Detect which cell encompasses the target text, then output its (X, Y) center coordinate. 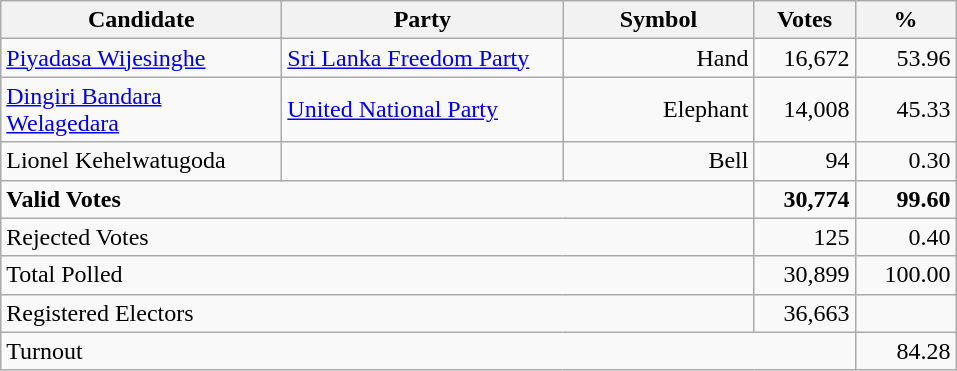
Votes (804, 20)
45.33 (906, 110)
84.28 (906, 351)
United National Party (422, 110)
16,672 (804, 58)
Rejected Votes (378, 237)
30,899 (804, 275)
Lionel Kehelwatugoda (142, 161)
30,774 (804, 199)
0.30 (906, 161)
Candidate (142, 20)
94 (804, 161)
Sri Lanka Freedom Party (422, 58)
Turnout (428, 351)
% (906, 20)
Party (422, 20)
0.40 (906, 237)
Hand (658, 58)
Valid Votes (378, 199)
Symbol (658, 20)
Elephant (658, 110)
53.96 (906, 58)
Bell (658, 161)
100.00 (906, 275)
Piyadasa Wijesinghe (142, 58)
Total Polled (378, 275)
99.60 (906, 199)
Dingiri Bandara Welagedara (142, 110)
14,008 (804, 110)
Registered Electors (378, 313)
36,663 (804, 313)
125 (804, 237)
